Detect which cell encompasses the target text, then output its [x, y] center coordinate. 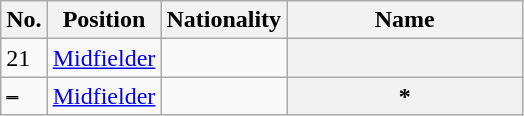
Name [405, 20]
* [405, 96]
Position [104, 20]
21 [24, 58]
Nationality [224, 20]
– [24, 96]
No. [24, 20]
